Provide the (x, y) coordinate of the cell's center where the given text is located.  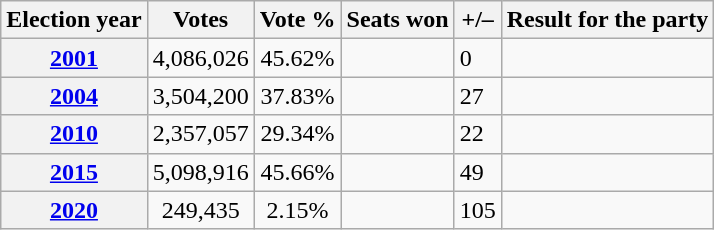
0 (478, 58)
Result for the party (608, 20)
29.34% (298, 134)
2010 (74, 134)
2004 (74, 96)
2015 (74, 172)
22 (478, 134)
27 (478, 96)
Vote % (298, 20)
5,098,916 (200, 172)
2020 (74, 210)
2,357,057 (200, 134)
45.62% (298, 58)
2001 (74, 58)
4,086,026 (200, 58)
Seats won (398, 20)
45.66% (298, 172)
2.15% (298, 210)
249,435 (200, 210)
+/– (478, 20)
49 (478, 172)
Votes (200, 20)
3,504,200 (200, 96)
105 (478, 210)
37.83% (298, 96)
Election year (74, 20)
